From the cell containing the given text, extract its center point as [X, Y] coordinate. 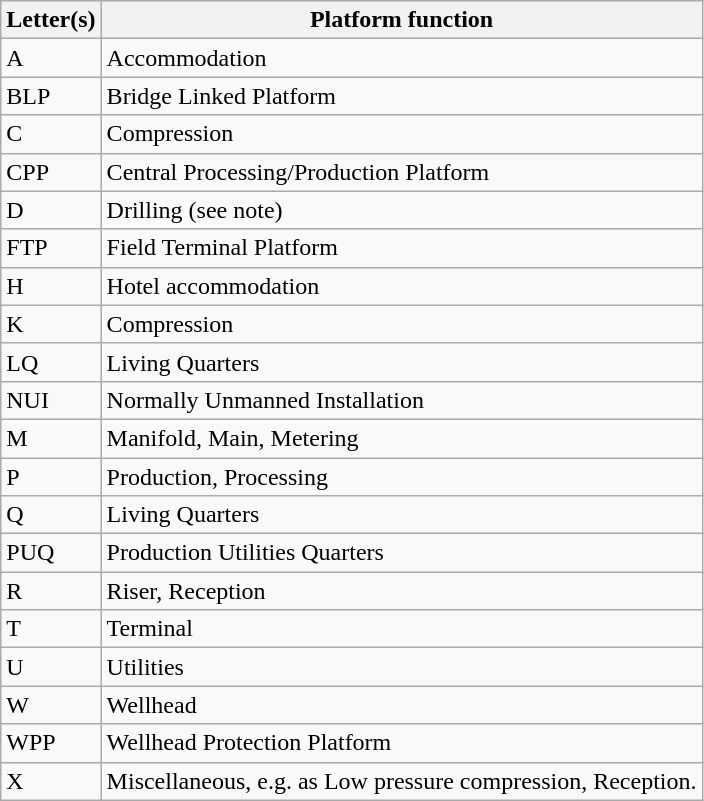
Production, Processing [402, 477]
Production Utilities Quarters [402, 553]
Platform function [402, 20]
X [51, 781]
U [51, 667]
Accommodation [402, 58]
Utilities [402, 667]
T [51, 629]
Q [51, 515]
Miscellaneous, e.g. as Low pressure compression, Reception. [402, 781]
PUQ [51, 553]
Manifold, Main, Metering [402, 438]
K [51, 324]
Field Terminal Platform [402, 248]
CPP [51, 172]
D [51, 210]
P [51, 477]
Riser, Reception [402, 591]
Bridge Linked Platform [402, 96]
M [51, 438]
FTP [51, 248]
Central Processing/Production Platform [402, 172]
Hotel accommodation [402, 286]
Wellhead Protection Platform [402, 743]
Normally Unmanned Installation [402, 400]
NUI [51, 400]
BLP [51, 96]
W [51, 705]
LQ [51, 362]
Drilling (see note) [402, 210]
WPP [51, 743]
Terminal [402, 629]
H [51, 286]
Letter(s) [51, 20]
C [51, 134]
R [51, 591]
A [51, 58]
Wellhead [402, 705]
